Return [x, y] of the center of cell containing provided text 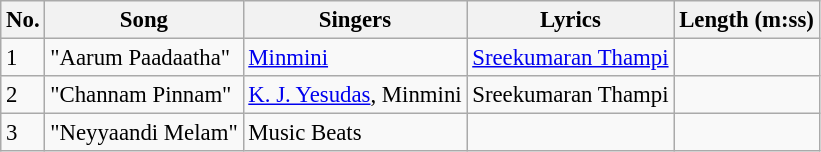
Singers [355, 20]
Length (m:ss) [746, 20]
"Aarum Paadaatha" [144, 58]
Song [144, 20]
"Neyyaandi Melam" [144, 133]
Music Beats [355, 133]
Minmini [355, 58]
2 [23, 95]
"Channam Pinnam" [144, 95]
Lyrics [570, 20]
K. J. Yesudas, Minmini [355, 95]
No. [23, 20]
1 [23, 58]
3 [23, 133]
